Search for the cell housing the specified text and yield its (X, Y) center coordinate. 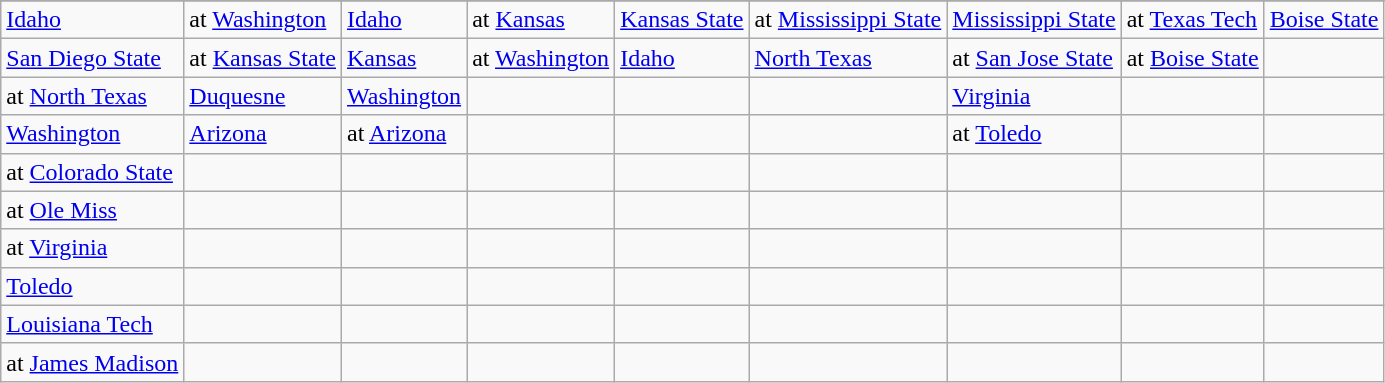
at Arizona (404, 134)
North Texas (848, 58)
Mississippi State (1034, 20)
at Boise State (1192, 58)
at Virginia (92, 248)
Louisiana Tech (92, 324)
at Mississippi State (848, 20)
at Texas Tech (1192, 20)
at Ole Miss (92, 210)
at North Texas (92, 96)
at James Madison (92, 362)
Kansas State (682, 20)
at Colorado State (92, 172)
at Kansas State (263, 58)
Boise State (1324, 20)
Arizona (263, 134)
Duquesne (263, 96)
Toledo (92, 286)
at Kansas (541, 20)
San Diego State (92, 58)
at Toledo (1034, 134)
at San Jose State (1034, 58)
Kansas (404, 58)
Virginia (1034, 96)
